Pinpoint the cell where the given text exists, returning its (X, Y) midpoint coordinate. 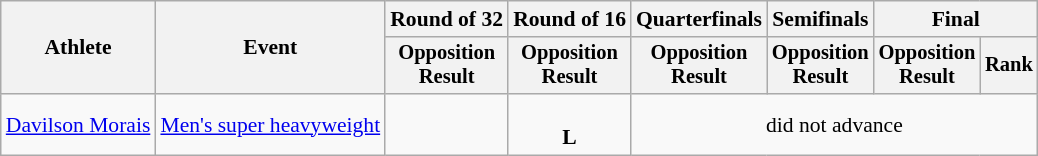
Quarterfinals (699, 19)
Athlete (78, 48)
Round of 32 (446, 19)
did not advance (834, 124)
Event (270, 48)
Round of 16 (570, 19)
Davilson Morais (78, 124)
Men's super heavyweight (270, 124)
Rank (1009, 66)
L (570, 124)
Final (956, 19)
Semifinals (820, 19)
